Locate the cell with the specified text and output its [x, y] center coordinate. 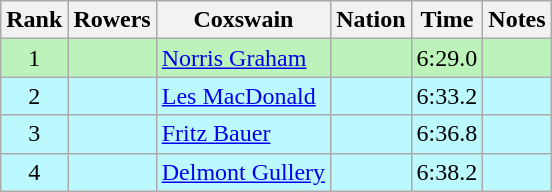
6:33.2 [447, 96]
Norris Graham [243, 58]
2 [34, 96]
6:36.8 [447, 134]
Time [447, 20]
3 [34, 134]
Notes [517, 20]
Fritz Bauer [243, 134]
Nation [371, 20]
4 [34, 172]
6:38.2 [447, 172]
Coxswain [243, 20]
Les MacDonald [243, 96]
Rank [34, 20]
1 [34, 58]
6:29.0 [447, 58]
Rowers [112, 20]
Delmont Gullery [243, 172]
